Provide the [x, y] coordinate of the cell's center where the given text is located.  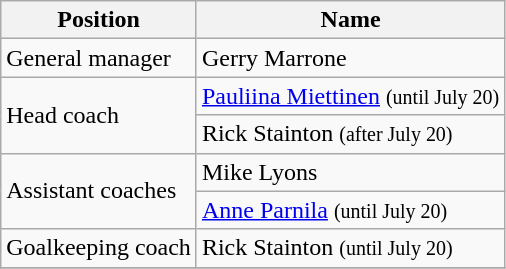
General manager [99, 58]
Pauliina Miettinen (until July 20) [350, 96]
Rick Stainton (after July 20) [350, 134]
Anne Parnila (until July 20) [350, 210]
Mike Lyons [350, 172]
Gerry Marrone [350, 58]
Rick Stainton (until July 20) [350, 248]
Goalkeeping coach [99, 248]
Head coach [99, 115]
Position [99, 20]
Name [350, 20]
Assistant coaches [99, 191]
